From the cell containing the given text, extract its center point as (x, y) coordinate. 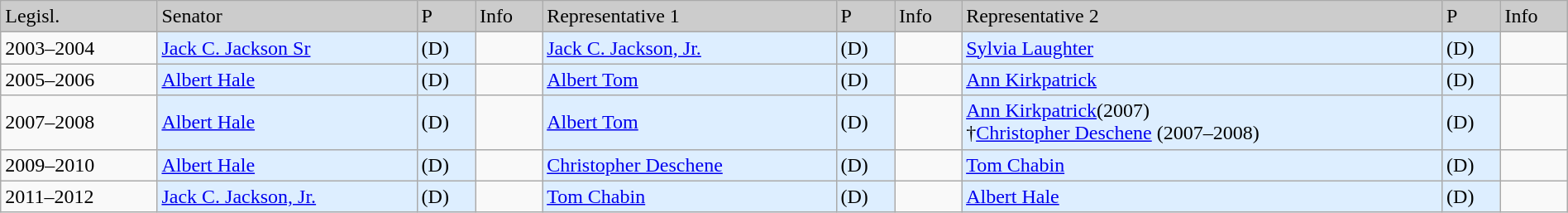
2009–2010 (79, 165)
Jack C. Jackson Sr (287, 48)
Sylvia Laughter (1202, 48)
Ann Kirkpatrick(2007) †Christopher Deschene (2007–2008) (1202, 123)
Ann Kirkpatrick (1202, 80)
2005–2006 (79, 80)
2007–2008 (79, 123)
Representative 2 (1202, 17)
Senator (287, 17)
Christopher Deschene (690, 165)
2003–2004 (79, 48)
2011–2012 (79, 196)
Representative 1 (690, 17)
Legisl. (79, 17)
